Capture the cell that displays the provided text and extract its [X, Y] central coordinate. 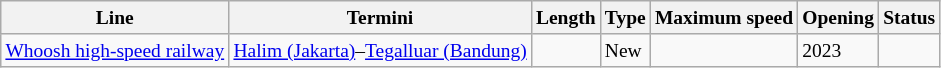
Length [566, 18]
Opening [838, 18]
Halim (Jakarta)–Tegalluar (Bandung) [380, 50]
2023 [838, 50]
Type [625, 18]
Termini [380, 18]
Whoosh high-speed railway [115, 50]
Status [910, 18]
Maximum speed [724, 18]
Line [115, 18]
New [625, 50]
